Scan for the cell matching the given text and deliver its (x, y) coordinate at center. 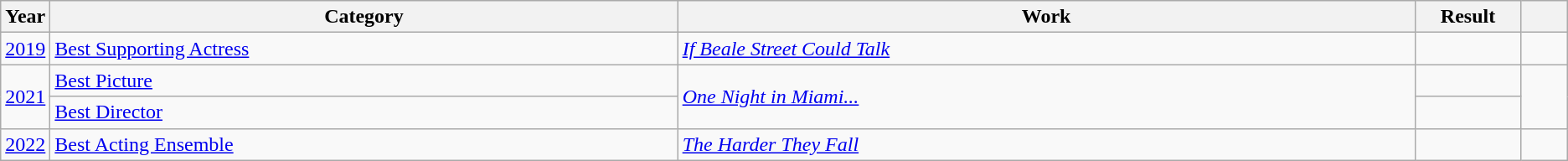
2021 (25, 96)
If Beale Street Could Talk (1046, 49)
Best Director (364, 112)
The Harder They Fall (1046, 144)
2019 (25, 49)
Year (25, 17)
2022 (25, 144)
Category (364, 17)
Result (1467, 17)
Best Picture (364, 80)
Work (1046, 17)
One Night in Miami... (1046, 96)
Best Acting Ensemble (364, 144)
Best Supporting Actress (364, 49)
